For the text-containing cell, return its midpoint in [x, y] coordinate format. 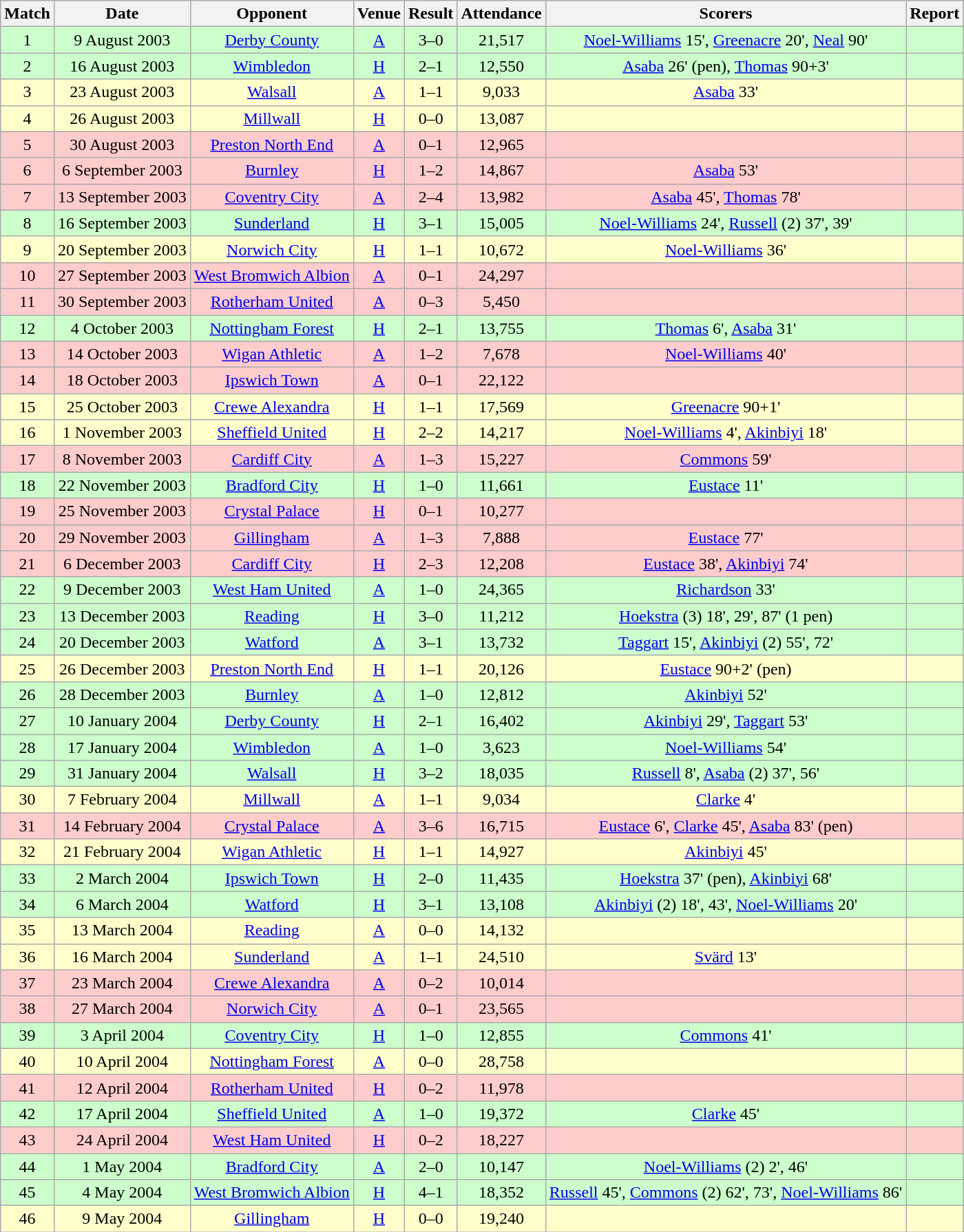
31 January 2004 [122, 774]
2 [28, 66]
13 [28, 354]
27 September 2003 [122, 275]
Result [430, 14]
Greenacre 90+1' [726, 407]
21 [28, 564]
Asaba 45', Thomas 78' [726, 197]
24,365 [501, 590]
19 [28, 511]
16,715 [501, 826]
6 March 2004 [122, 904]
9 May 2004 [122, 1219]
24 April 2004 [122, 1140]
9,033 [501, 92]
14,132 [501, 931]
20 [28, 538]
39 [28, 1035]
12 [28, 328]
Noel-Williams 24', Russell (2) 37', 39' [726, 223]
Noel-Williams 4', Akinbiyi 18' [726, 433]
27 [28, 721]
32 [28, 852]
28,758 [501, 1061]
43 [28, 1140]
13 September 2003 [122, 197]
10,672 [501, 249]
10,147 [501, 1167]
20,126 [501, 668]
11,978 [501, 1087]
Akinbiyi 29', Taggart 53' [726, 721]
42 [28, 1114]
14,217 [501, 433]
15,227 [501, 459]
3 April 2004 [122, 1035]
15 [28, 407]
4 October 2003 [122, 328]
12,965 [501, 145]
22 November 2003 [122, 485]
46 [28, 1219]
24 [28, 642]
3 [28, 92]
Report [935, 14]
4–1 [430, 1193]
12,550 [501, 66]
Hoekstra (3) 18', 29', 87' (1 pen) [726, 616]
Russell 45', Commons (2) 62', 73', Noel-Williams 86' [726, 1193]
25 November 2003 [122, 511]
6 December 2003 [122, 564]
3,623 [501, 747]
Match [28, 14]
6 September 2003 [122, 171]
Clarke 4' [726, 800]
1 [28, 40]
26 August 2003 [122, 118]
Opponent [271, 14]
10 January 2004 [122, 721]
33 [28, 878]
Noel-Williams (2) 2', 46' [726, 1167]
2–4 [430, 197]
Asaba 33' [726, 92]
2–2 [430, 433]
18 [28, 485]
Noel-Williams 54' [726, 747]
5 [28, 145]
4 May 2004 [122, 1193]
Commons 59' [726, 459]
3–6 [430, 826]
17,569 [501, 407]
21 February 2004 [122, 852]
Asaba 26' (pen), Thomas 90+3' [726, 66]
Richardson 33' [726, 590]
3–2 [430, 774]
16 September 2003 [122, 223]
30 September 2003 [122, 301]
16 August 2003 [122, 66]
Akinbiyi 52' [726, 694]
31 [28, 826]
13,108 [501, 904]
14 October 2003 [122, 354]
13,982 [501, 197]
8 November 2003 [122, 459]
28 December 2003 [122, 694]
13 December 2003 [122, 616]
7 February 2004 [122, 800]
17 January 2004 [122, 747]
10 [28, 275]
Hoekstra 37' (pen), Akinbiyi 68' [726, 878]
9 August 2003 [122, 40]
18,352 [501, 1193]
26 December 2003 [122, 668]
Taggart 15', Akinbiyi (2) 55', 72' [726, 642]
7,888 [501, 538]
1 November 2003 [122, 433]
28 [28, 747]
29 November 2003 [122, 538]
15,005 [501, 223]
Venue [379, 14]
Noel-Williams 36' [726, 249]
7 [28, 197]
Svärd 13' [726, 957]
38 [28, 1009]
13,755 [501, 328]
19,372 [501, 1114]
23 [28, 616]
23 March 2004 [122, 983]
5,450 [501, 301]
9 December 2003 [122, 590]
Akinbiyi 45' [726, 852]
27 March 2004 [122, 1009]
Eustace 11' [726, 485]
14,927 [501, 852]
24,510 [501, 957]
14,867 [501, 171]
10,014 [501, 983]
Commons 41' [726, 1035]
Eustace 77' [726, 538]
12,208 [501, 564]
45 [28, 1193]
13,087 [501, 118]
7,678 [501, 354]
44 [28, 1167]
0–3 [430, 301]
2 March 2004 [122, 878]
Russell 8', Asaba (2) 37', 56' [726, 774]
20 December 2003 [122, 642]
8 [28, 223]
34 [28, 904]
24,297 [501, 275]
22,122 [501, 381]
Scorers [726, 14]
11,435 [501, 878]
Clarke 45' [726, 1114]
36 [28, 957]
9,034 [501, 800]
18 October 2003 [122, 381]
Eustace 6', Clarke 45', Asaba 83' (pen) [726, 826]
25 [28, 668]
17 April 2004 [122, 1114]
25 October 2003 [122, 407]
Noel-Williams 40' [726, 354]
20 September 2003 [122, 249]
16 [28, 433]
Eustace 90+2' (pen) [726, 668]
19,240 [501, 1219]
Eustace 38', Akinbiyi 74' [726, 564]
29 [28, 774]
16 March 2004 [122, 957]
40 [28, 1061]
11,212 [501, 616]
11 [28, 301]
18,035 [501, 774]
23,565 [501, 1009]
Noel-Williams 15', Greenacre 20', Neal 90' [726, 40]
35 [28, 931]
4 [28, 118]
9 [28, 249]
12 April 2004 [122, 1087]
18,227 [501, 1140]
21,517 [501, 40]
23 August 2003 [122, 92]
6 [28, 171]
11,661 [501, 485]
30 [28, 800]
2–3 [430, 564]
10 April 2004 [122, 1061]
Thomas 6', Asaba 31' [726, 328]
41 [28, 1087]
30 August 2003 [122, 145]
17 [28, 459]
Attendance [501, 14]
12,855 [501, 1035]
Date [122, 14]
14 [28, 381]
Akinbiyi (2) 18', 43', Noel-Williams 20' [726, 904]
16,402 [501, 721]
13 March 2004 [122, 931]
12,812 [501, 694]
14 February 2004 [122, 826]
22 [28, 590]
37 [28, 983]
26 [28, 694]
Asaba 53' [726, 171]
10,277 [501, 511]
13,732 [501, 642]
1 May 2004 [122, 1167]
